Detect which cell encompasses the target text, then output its [X, Y] center coordinate. 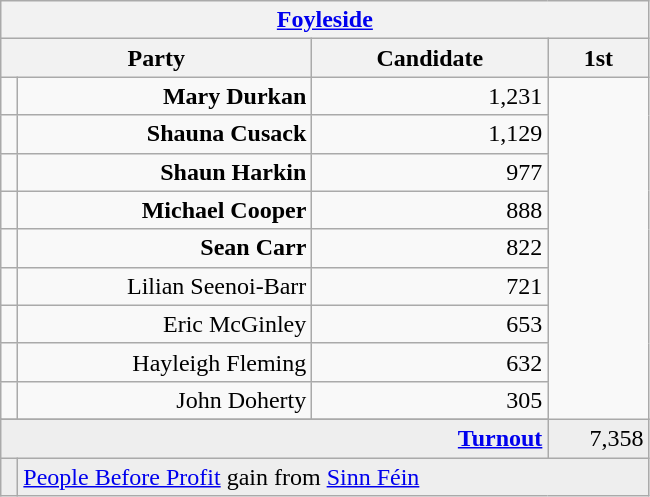
Shauna Cusack [165, 134]
888 [430, 210]
John Doherty [165, 400]
Party [156, 58]
822 [430, 248]
Hayleigh Fleming [165, 362]
1,129 [430, 134]
721 [430, 286]
Lilian Seenoi-Barr [165, 286]
7,358 [598, 438]
Foyleside [325, 20]
1st [598, 58]
Candidate [430, 58]
653 [430, 324]
977 [430, 172]
Mary Durkan [165, 96]
Eric McGinley [165, 324]
Shaun Harkin [165, 172]
People Before Profit gain from Sinn Féin [334, 477]
1,231 [430, 96]
Sean Carr [165, 248]
Turnout [274, 438]
Michael Cooper [165, 210]
632 [430, 362]
305 [430, 400]
